Identify which cell holds the provided text, then report its (X, Y) central coordinate. 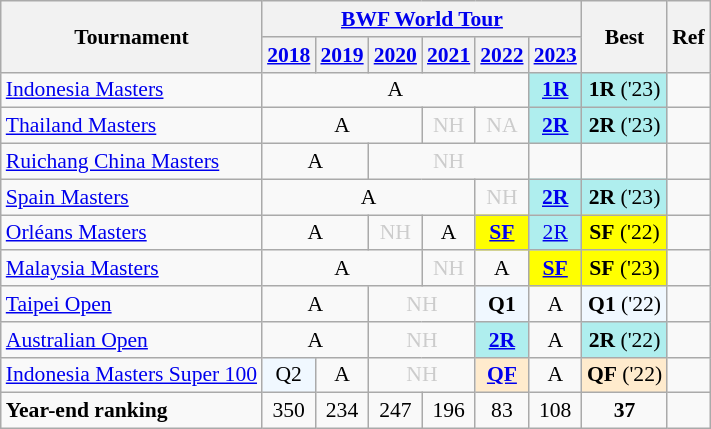
QF ('22) (624, 375)
1R ('23) (624, 90)
37 (624, 411)
Indonesia Masters Super 100 (132, 375)
Indonesia Masters (132, 90)
2018 (288, 55)
2022 (502, 55)
2019 (342, 55)
Thailand Masters (132, 126)
Year-end ranking (132, 411)
Tournament (132, 36)
Q2 (288, 375)
BWF World Tour (422, 19)
QF (502, 375)
Spain Masters (132, 197)
NA (502, 126)
234 (342, 411)
Best (624, 36)
2023 (556, 55)
1R (556, 90)
83 (502, 411)
350 (288, 411)
SF ('22) (624, 233)
247 (396, 411)
SF ('23) (624, 269)
2021 (448, 55)
Ruichang China Masters (132, 162)
Taipei Open (132, 304)
196 (448, 411)
Q1 (502, 304)
2020 (396, 55)
Q1 ('22) (624, 304)
Malaysia Masters (132, 269)
Australian Open (132, 340)
2R ('22) (624, 340)
Orléans Masters (132, 233)
Ref (688, 36)
108 (556, 411)
